Determine the (x, y) coordinate at the center of the cell enclosing the given text.  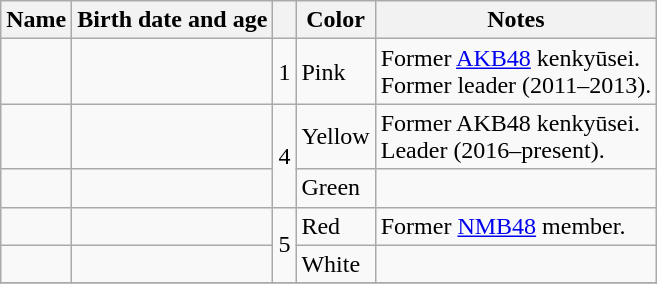
Birth date and age (172, 20)
Former NMB48 member. (516, 226)
Former AKB48 kenkyūsei.Former leader (2011–2013). (516, 72)
Yellow (336, 136)
Green (336, 188)
Color (336, 20)
Notes (516, 20)
1 (284, 72)
Name (36, 20)
4 (284, 156)
White (336, 264)
Red (336, 226)
Former AKB48 kenkyūsei.Leader (2016–present). (516, 136)
Pink (336, 72)
5 (284, 245)
